Provide the [X, Y] coordinate of the cell's center where the given text is located.  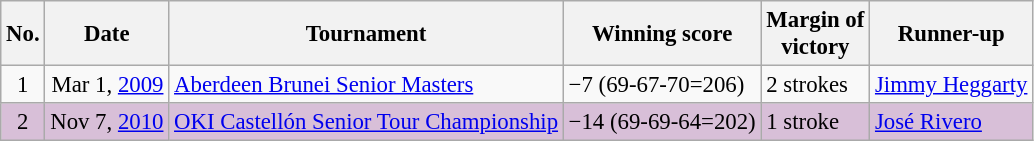
Jimmy Heggarty [952, 85]
Margin ofvictory [816, 34]
−7 (69-67-70=206) [662, 85]
1 [23, 85]
No. [23, 34]
2 [23, 122]
Runner-up [952, 34]
2 strokes [816, 85]
José Rivero [952, 122]
Nov 7, 2010 [107, 122]
1 stroke [816, 122]
Mar 1, 2009 [107, 85]
Aberdeen Brunei Senior Masters [366, 85]
−14 (69-69-64=202) [662, 122]
Date [107, 34]
Winning score [662, 34]
Tournament [366, 34]
OKI Castellón Senior Tour Championship [366, 122]
